Scan for the cell matching the given text and deliver its (X, Y) coordinate at center. 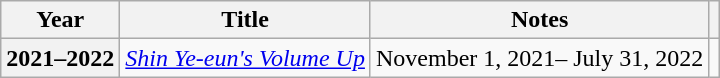
November 1, 2021– July 31, 2022 (539, 58)
Year (60, 20)
Notes (539, 20)
2021–2022 (60, 58)
Shin Ye-eun's Volume Up (246, 58)
Title (246, 20)
